Detect which cell encompasses the target text, then output its [x, y] center coordinate. 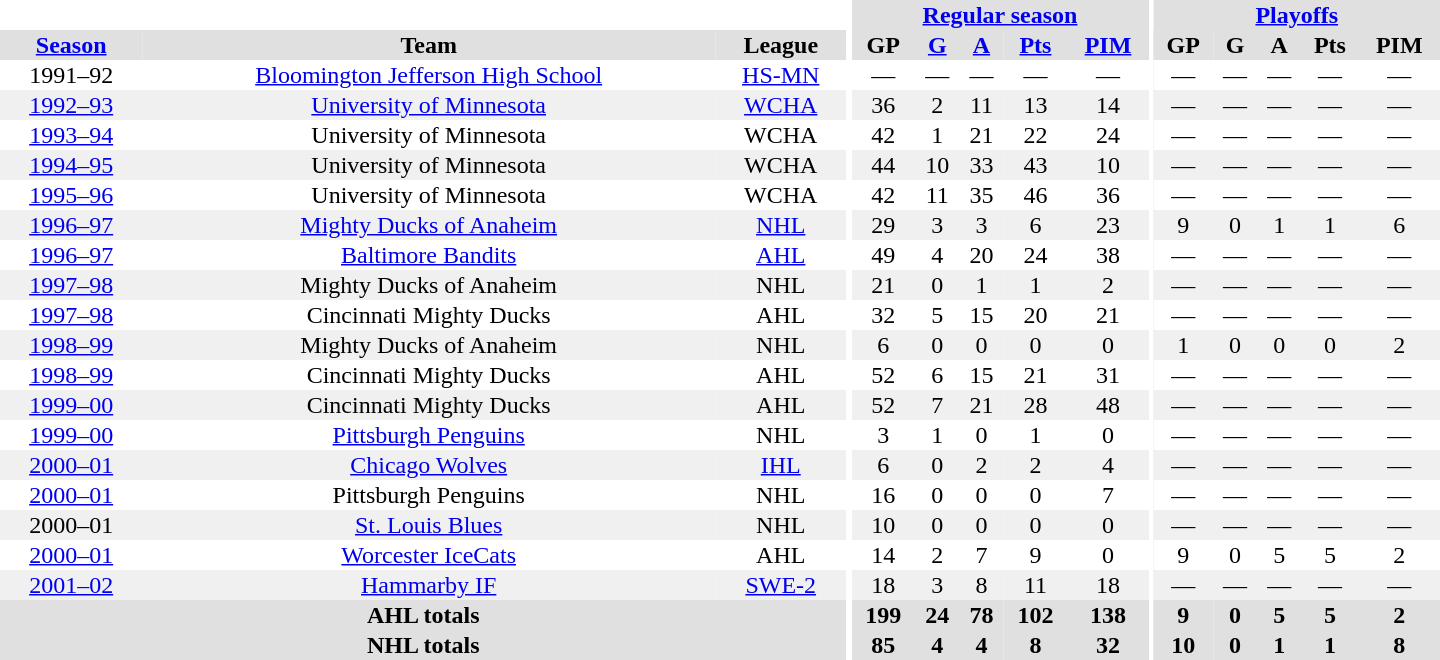
138 [1108, 615]
23 [1108, 225]
IHL [780, 465]
1993–94 [71, 135]
1992–93 [71, 105]
Season [71, 45]
AHL totals [423, 615]
29 [883, 225]
Baltimore Bandits [428, 255]
44 [883, 165]
13 [1036, 105]
28 [1036, 405]
85 [883, 645]
22 [1036, 135]
Playoffs [1297, 15]
St. Louis Blues [428, 525]
League [780, 45]
38 [1108, 255]
Team [428, 45]
199 [883, 615]
Worcester IceCats [428, 555]
Regular season [1000, 15]
1995–96 [71, 195]
16 [883, 495]
Hammarby IF [428, 585]
31 [1108, 375]
1994–95 [71, 165]
NHL totals [423, 645]
SWE-2 [780, 585]
46 [1036, 195]
33 [981, 165]
102 [1036, 615]
HS-MN [780, 75]
43 [1036, 165]
35 [981, 195]
2001–02 [71, 585]
Bloomington Jefferson High School [428, 75]
Chicago Wolves [428, 465]
1991–92 [71, 75]
49 [883, 255]
48 [1108, 405]
78 [981, 615]
